From the cell containing the given text, extract its center point as (x, y) coordinate. 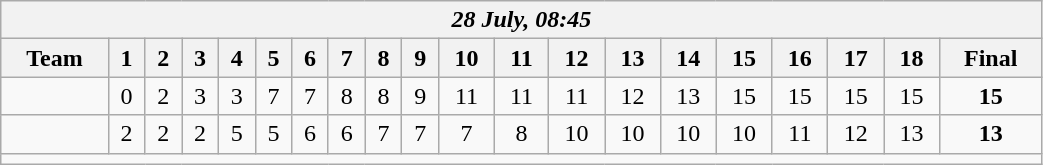
Final (990, 58)
0 (126, 96)
17 (856, 58)
14 (688, 58)
16 (800, 58)
18 (912, 58)
4 (236, 58)
28 July, 08:45 (522, 20)
1 (126, 58)
Team (54, 58)
